Pinpoint the cell where the given text exists, returning its [x, y] midpoint coordinate. 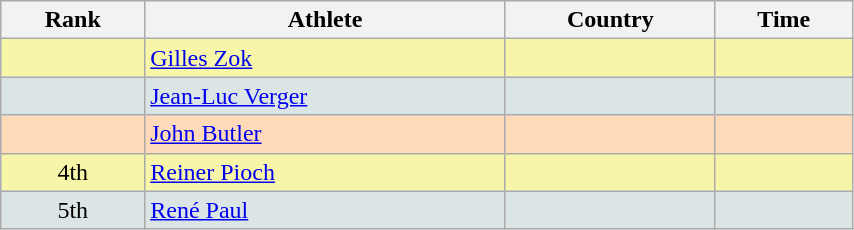
Athlete [326, 20]
John Butler [326, 134]
Gilles Zok [326, 58]
Time [784, 20]
René Paul [326, 210]
Rank [73, 20]
5th [73, 210]
Reiner Pioch [326, 172]
Jean-Luc Verger [326, 96]
Country [610, 20]
4th [73, 172]
